Extract the [x, y] coordinate from the center of the cell holding the provided text.  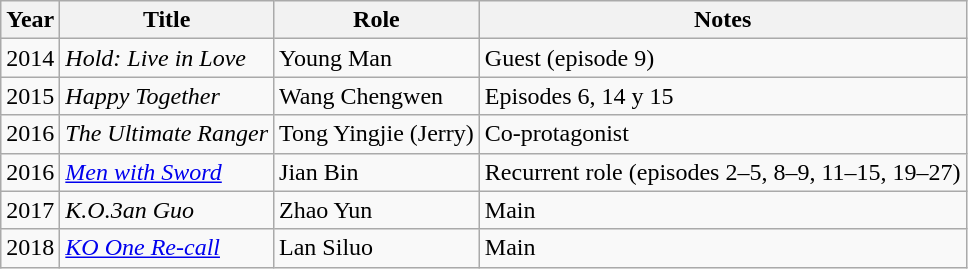
K.O.3an Guo [167, 210]
Hold: Live in Love [167, 58]
The Ultimate Ranger [167, 134]
Co-protagonist [722, 134]
Episodes 6, 14 y 15 [722, 96]
Happy Together [167, 96]
Year [30, 20]
Zhao Yun [377, 210]
Guest (episode 9) [722, 58]
Jian Bin [377, 172]
Notes [722, 20]
Wang Chengwen [377, 96]
KO One Re-call [167, 248]
2017 [30, 210]
2018 [30, 248]
2014 [30, 58]
2015 [30, 96]
Lan Siluo [377, 248]
Young Man [377, 58]
Title [167, 20]
Role [377, 20]
Men with Sword [167, 172]
Tong Yingjie (Jerry) [377, 134]
Recurrent role (episodes 2–5, 8–9, 11–15, 19–27) [722, 172]
